From the cell containing the given text, extract its center point as (X, Y) coordinate. 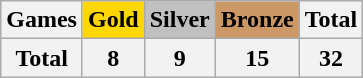
8 (113, 58)
Games (42, 20)
Bronze (257, 20)
Silver (180, 20)
15 (257, 58)
Gold (113, 20)
32 (331, 58)
9 (180, 58)
